Find where the given text appears and provide that cell's center as (x, y) coordinate. 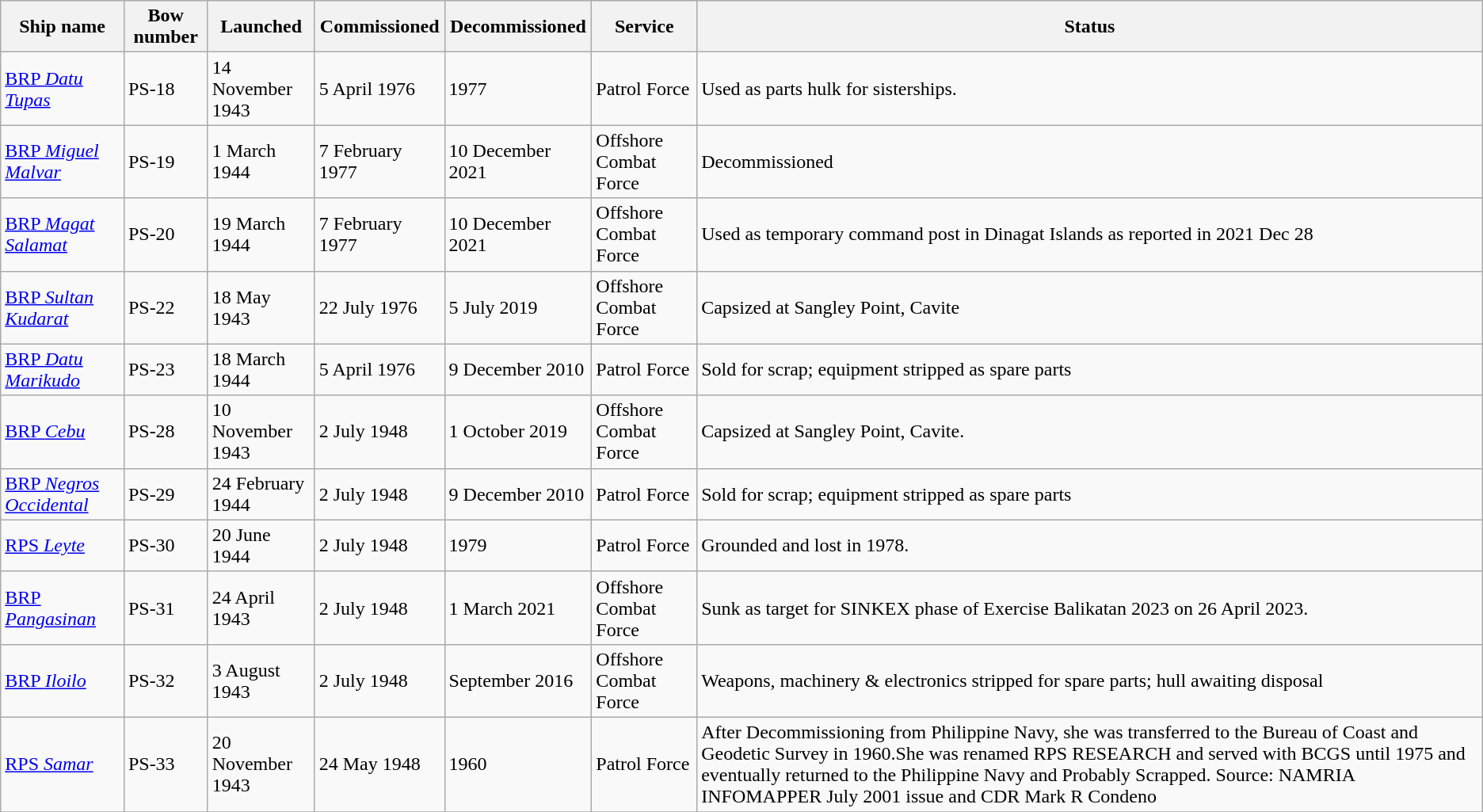
PS-18 (166, 89)
PS-23 (166, 369)
1 October 2019 (518, 432)
Sunk as target for SINKEX phase of Exercise Balikatan 2023 on 26 April 2023. (1090, 608)
BRP Datu Tupas (63, 89)
PS-19 (166, 162)
PS-20 (166, 234)
1977 (518, 89)
Capsized at Sangley Point, Cavite. (1090, 432)
PS-33 (166, 764)
BRP Datu Marikudo (63, 369)
5 July 2019 (518, 307)
PS-31 (166, 608)
1979 (518, 545)
1 March 2021 (518, 608)
BRP Negros Occidental (63, 494)
14 November 1943 (261, 89)
20 November 1943 (261, 764)
Grounded and lost in 1978. (1090, 545)
Status (1090, 27)
RPS Samar (63, 764)
September 2016 (518, 680)
PS-32 (166, 680)
1 March 1944 (261, 162)
22 July 1976 (379, 307)
BRP Miguel Malvar (63, 162)
Capsized at Sangley Point, Cavite (1090, 307)
PS-30 (166, 545)
BRP Sultan Kudarat (63, 307)
BRP Cebu (63, 432)
BRP Pangasinan (63, 608)
18 March 1944 (261, 369)
Bow number (166, 27)
Used as temporary command post in Dinagat Islands as reported in 2021 Dec 28 (1090, 234)
PS-29 (166, 494)
24 February 1944 (261, 494)
Ship name (63, 27)
Launched (261, 27)
Used as parts hulk for sisterships. (1090, 89)
19 March 1944 (261, 234)
24 April 1943 (261, 608)
24 May 1948 (379, 764)
1960 (518, 764)
Service (645, 27)
10 November 1943 (261, 432)
PS-28 (166, 432)
20 June 1944 (261, 545)
BRP Magat Salamat (63, 234)
PS-22 (166, 307)
Commissioned (379, 27)
18 May 1943 (261, 307)
BRP Iloilo (63, 680)
3 August 1943 (261, 680)
RPS Leyte (63, 545)
Weapons, machinery & electronics stripped for spare parts; hull awaiting disposal (1090, 680)
